Search for the cell housing the specified text and yield its (x, y) center coordinate. 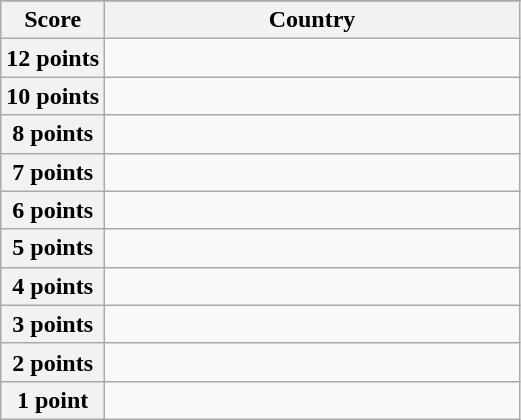
3 points (53, 324)
8 points (53, 134)
12 points (53, 58)
2 points (53, 362)
5 points (53, 248)
10 points (53, 96)
Country (312, 20)
7 points (53, 172)
Score (53, 20)
1 point (53, 400)
6 points (53, 210)
4 points (53, 286)
